Return the [x, y] coordinate for the center point of the cell that contains the specified text.  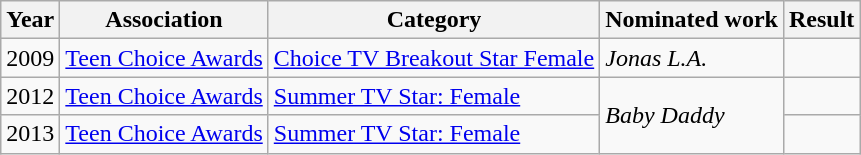
2012 [30, 96]
Baby Daddy [692, 115]
Category [434, 20]
Year [30, 20]
Nominated work [692, 20]
Association [164, 20]
2009 [30, 58]
Jonas L.A. [692, 58]
Result [821, 20]
Choice TV Breakout Star Female [434, 58]
2013 [30, 134]
